Output the (x, y) coordinate of the center of the cell containing the given text.  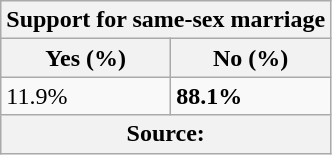
Yes (%) (86, 58)
11.9% (86, 96)
88.1% (251, 96)
Source: (166, 134)
Support for same-sex marriage (166, 20)
No (%) (251, 58)
